Return the [X, Y] coordinate for the center point of the cell that contains the specified text.  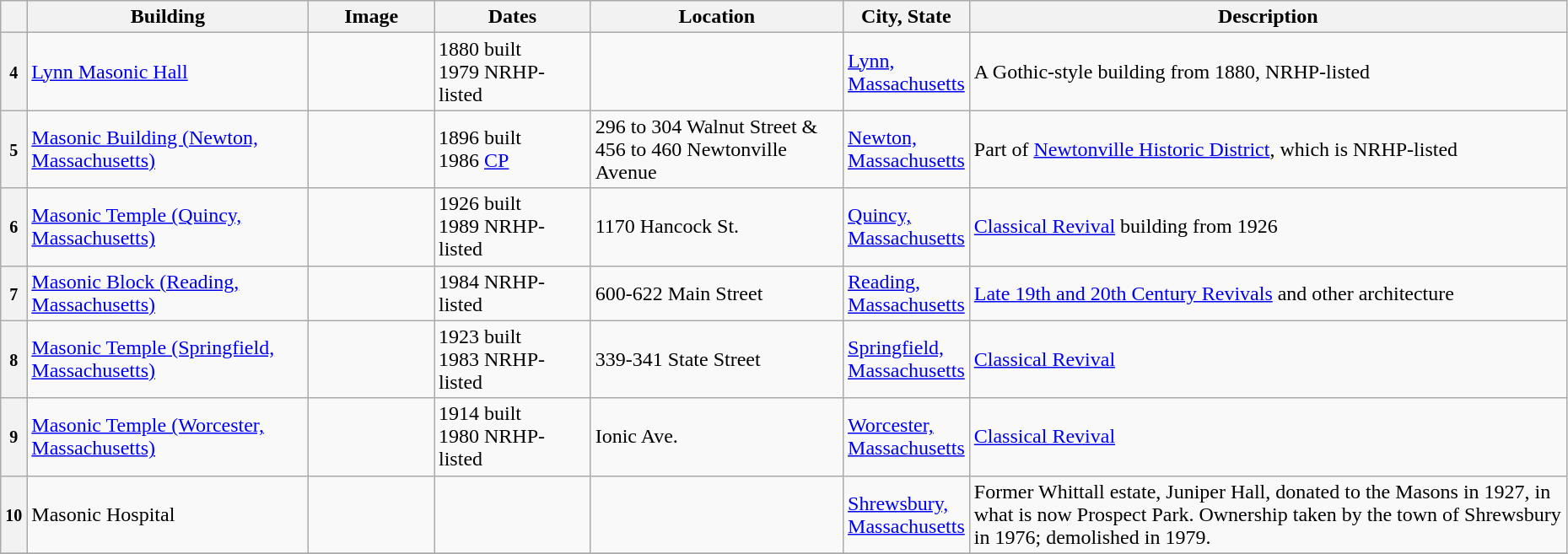
Description [1268, 17]
9 [13, 437]
Masonic Block (Reading, Massachusetts) [168, 293]
1926 built1989 NRHP-listed [512, 227]
Masonic Temple (Springfield, Massachusetts) [168, 359]
Quincy, Massachusetts [907, 227]
Worcester, Massachusetts [907, 437]
1880 built1979 NRHP-listed [512, 72]
Image [371, 17]
Masonic Temple (Quincy, Massachusetts) [168, 227]
Building [168, 17]
Springfield, Massachusetts [907, 359]
8 [13, 359]
Shrewsbury, Massachusetts [907, 514]
1896 built1986 CP [512, 149]
A Gothic-style building from 1880, NRHP-listed [1268, 72]
Masonic Temple (Worcester, Massachusetts) [168, 437]
Late 19th and 20th Century Revivals and other architecture [1268, 293]
Ionic Ave. [717, 437]
Lynn Masonic Hall [168, 72]
Reading, Massachusetts [907, 293]
City, State [907, 17]
4 [13, 72]
Location [717, 17]
Masonic Hospital [168, 514]
296 to 304 Walnut Street & 456 to 460 Newtonville Avenue [717, 149]
6 [13, 227]
1923 built1983 NRHP-listed [512, 359]
Part of Newtonville Historic District, which is NRHP-listed [1268, 149]
1914 built1980 NRHP-listed [512, 437]
5 [13, 149]
1170 Hancock St. [717, 227]
339-341 State Street [717, 359]
Newton, Massachusetts [907, 149]
Masonic Building (Newton, Massachusetts) [168, 149]
7 [13, 293]
Dates [512, 17]
1984 NRHP-listed [512, 293]
600-622 Main Street [717, 293]
Classical Revival building from 1926 [1268, 227]
10 [13, 514]
Lynn, Massachusetts [907, 72]
